Find where the given text appears and provide that cell's center as [x, y] coordinate. 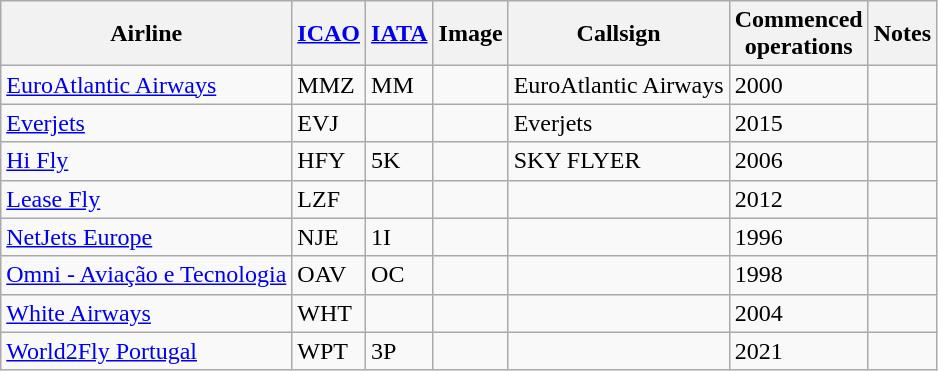
Hi Fly [146, 161]
SKY FLYER [618, 161]
OAV [329, 275]
OC [400, 275]
NetJets Europe [146, 237]
1I [400, 237]
2021 [798, 351]
Lease Fly [146, 199]
1996 [798, 237]
Omni - Aviação e Tecnologia [146, 275]
Airline [146, 34]
WPT [329, 351]
2004 [798, 313]
MM [400, 85]
5K [400, 161]
ICAO [329, 34]
WHT [329, 313]
MMZ [329, 85]
NJE [329, 237]
World2Fly Portugal [146, 351]
IATA [400, 34]
White Airways [146, 313]
LZF [329, 199]
Image [470, 34]
EVJ [329, 123]
2015 [798, 123]
3P [400, 351]
Notes [902, 34]
2006 [798, 161]
2000 [798, 85]
2012 [798, 199]
Callsign [618, 34]
1998 [798, 275]
Commencedoperations [798, 34]
HFY [329, 161]
